For the text-containing cell, return its midpoint in (X, Y) coordinate format. 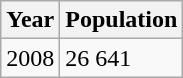
2008 (30, 58)
26 641 (122, 58)
Year (30, 20)
Population (122, 20)
